Search for the cell housing the specified text and yield its [x, y] center coordinate. 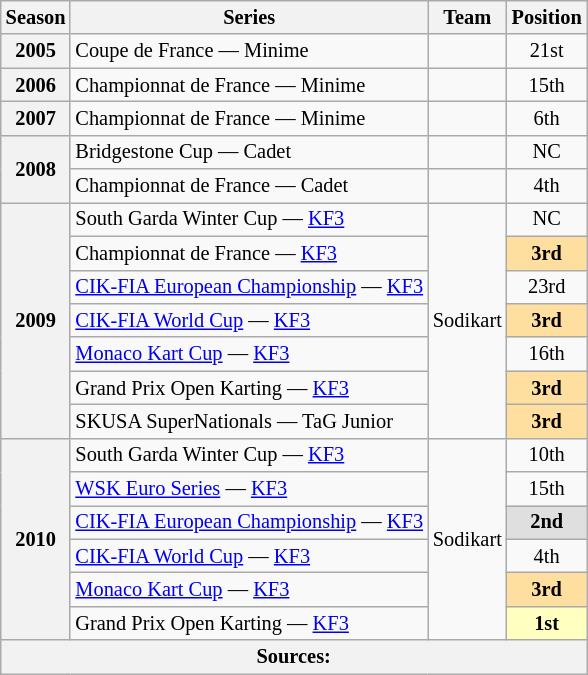
Championnat de France — KF3 [248, 253]
Bridgestone Cup — Cadet [248, 152]
Position [547, 17]
23rd [547, 287]
Championnat de France — Cadet [248, 186]
2010 [36, 539]
Season [36, 17]
16th [547, 354]
Team [468, 17]
6th [547, 118]
SKUSA SuperNationals — TaG Junior [248, 421]
2009 [36, 320]
2006 [36, 85]
WSK Euro Series — KF3 [248, 489]
2008 [36, 168]
10th [547, 455]
2nd [547, 522]
21st [547, 51]
2007 [36, 118]
Coupe de France — Minime [248, 51]
1st [547, 623]
Sources: [294, 657]
2005 [36, 51]
Series [248, 17]
